Locate the cell with the specified text and output its [x, y] center coordinate. 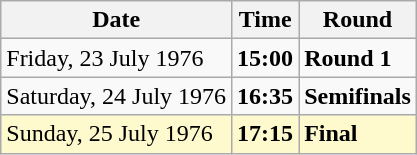
Sunday, 25 July 1976 [116, 134]
Round [358, 20]
Final [358, 134]
15:00 [266, 58]
17:15 [266, 134]
Semifinals [358, 96]
Date [116, 20]
Round 1 [358, 58]
16:35 [266, 96]
Saturday, 24 July 1976 [116, 96]
Friday, 23 July 1976 [116, 58]
Time [266, 20]
